Extract the [x, y] coordinate from the center of the cell holding the provided text.  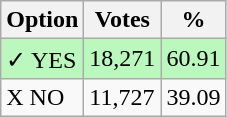
60.91 [194, 59]
✓ YES [42, 59]
Votes [122, 20]
Option [42, 20]
18,271 [122, 59]
11,727 [122, 97]
% [194, 20]
X NO [42, 97]
39.09 [194, 97]
